Detect which cell encompasses the target text, then output its [x, y] center coordinate. 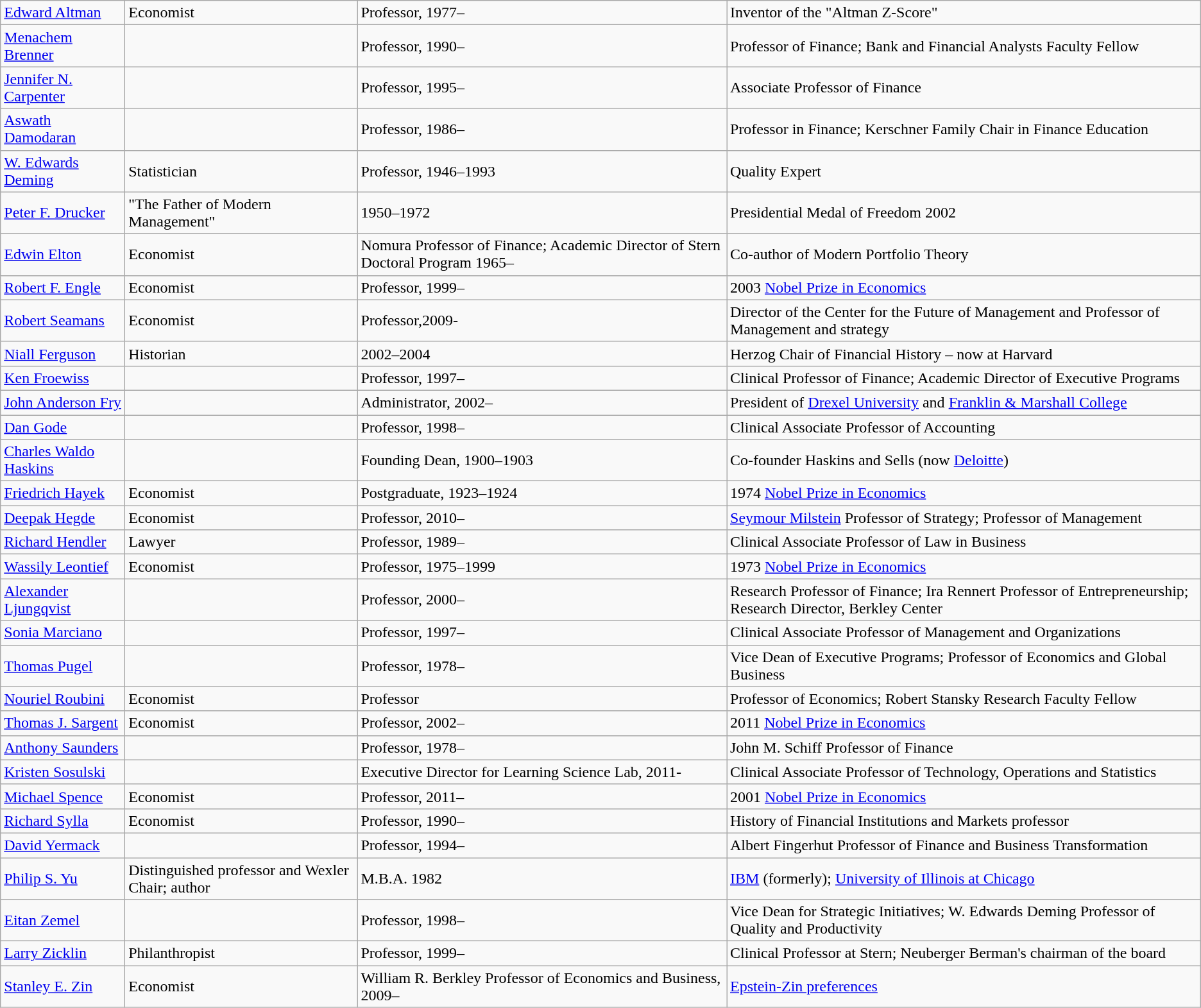
Clinical Professor at Stern; Neuberger Berman's chairman of the board [964, 953]
Presidential Medal of Freedom 2002 [964, 213]
Executive Director for Learning Science Lab, 2011- [542, 772]
Historian [241, 354]
John M. Schiff Professor of Finance [964, 747]
Founding Dean, 1900–1903 [542, 461]
Eitan Zemel [63, 920]
Clinical Associate Professor of Technology, Operations and Statistics [964, 772]
Professor [542, 699]
2003 Nobel Prize in Economics [964, 287]
Professor of Finance; Bank and Financial Analysts Faculty Fellow [964, 46]
Epstein-Zin preferences [964, 987]
Seymour Milstein Professor of Strategy; Professor of Management [964, 518]
IBM (formerly); University of Illinois at Chicago [964, 878]
Charles Waldo Haskins [63, 461]
Ken Froewiss [63, 378]
W. Edwards Deming [63, 171]
Robert Seamans [63, 321]
Quality Expert [964, 171]
Peter F. Drucker [63, 213]
Nouriel Roubini [63, 699]
President of Drexel University and Franklin & Marshall College [964, 402]
Associate Professor of Finance [964, 87]
Professor, 1989– [542, 542]
Deepak Hegde [63, 518]
1973 Nobel Prize in Economics [964, 567]
Menachem Brenner [63, 46]
Professor, 1977– [542, 13]
Clinical Associate Professor of Law in Business [964, 542]
Clinical Professor of Finance; Academic Director of Executive Programs [964, 378]
Professor,2009- [542, 321]
Vice Dean of Executive Programs; Professor of Economics and Global Business [964, 666]
Professor, 2000– [542, 599]
Alexander Ljungqvist [63, 599]
1950–1972 [542, 213]
Professor, 2002– [542, 723]
Inventor of the "Altman Z-Score" [964, 13]
Aswath Damodaran [63, 130]
Professor, 2010– [542, 518]
History of Financial Institutions and Markets professor [964, 821]
2001 Nobel Prize in Economics [964, 796]
David Yermack [63, 845]
William R. Berkley Professor of Economics and Business, 2009– [542, 987]
Co-founder Haskins and Sells (now Deloitte) [964, 461]
Professor, 1946–1993 [542, 171]
Thomas J. Sargent [63, 723]
Stanley E. Zin [63, 987]
Kristen Sosulski [63, 772]
Professor, 1995– [542, 87]
Clinical Associate Professor of Accounting [964, 427]
Philip S. Yu [63, 878]
Dan Gode [63, 427]
Anthony Saunders [63, 747]
Niall Ferguson [63, 354]
Statistician [241, 171]
Edward Altman [63, 13]
Professor, 1994– [542, 845]
Thomas Pugel [63, 666]
Philanthropist [241, 953]
2011 Nobel Prize in Economics [964, 723]
Professor, 2011– [542, 796]
Albert Fingerhut Professor of Finance and Business Transformation [964, 845]
Vice Dean for Strategic Initiatives; W. Edwards Deming Professor of Quality and Productivity [964, 920]
Professor, 1986– [542, 130]
Professor in Finance; Kerschner Family Chair in Finance Education [964, 130]
Herzog Chair of Financial History – now at Harvard [964, 354]
Administrator, 2002– [542, 402]
1974 Nobel Prize in Economics [964, 493]
Jennifer N. Carpenter [63, 87]
"The Father of Modern Management" [241, 213]
Co-author of Modern Portfolio Theory [964, 254]
John Anderson Fry [63, 402]
Professor, 1975–1999 [542, 567]
M.B.A. 1982 [542, 878]
Distinguished professor and Wexler Chair; author [241, 878]
Robert F. Engle [63, 287]
Wassily Leontief [63, 567]
Lawyer [241, 542]
Michael Spence [63, 796]
Richard Sylla [63, 821]
Clinical Associate Professor of Management and Organizations [964, 633]
2002–2004 [542, 354]
Richard Hendler [63, 542]
Research Professor of Finance; Ira Rennert Professor of Entrepreneurship; Research Director, Berkley Center [964, 599]
Sonia Marciano [63, 633]
Friedrich Hayek [63, 493]
Nomura Professor of Finance; Academic Director of Stern Doctoral Program 1965– [542, 254]
Postgraduate, 1923–1924 [542, 493]
Edwin Elton [63, 254]
Larry Zicklin [63, 953]
Director of the Center for the Future of Management and Professor of Management and strategy [964, 321]
Professor of Economics; Robert Stansky Research Faculty Fellow [964, 699]
